Find where the given text appears and provide that cell's center as [x, y] coordinate. 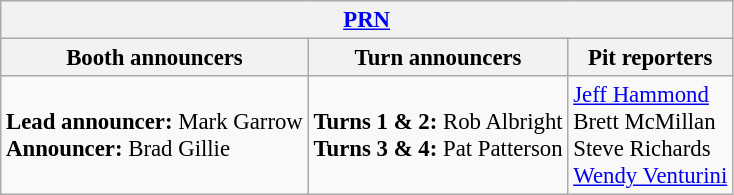
Booth announcers [154, 58]
Lead announcer: Mark GarrowAnnouncer: Brad Gillie [154, 136]
Pit reporters [650, 58]
PRN [367, 20]
Jeff HammondBrett McMillanSteve RichardsWendy Venturini [650, 136]
Turns 1 & 2: Rob AlbrightTurns 3 & 4: Pat Patterson [438, 136]
Turn announcers [438, 58]
